Scan for the cell matching the given text and deliver its (X, Y) coordinate at center. 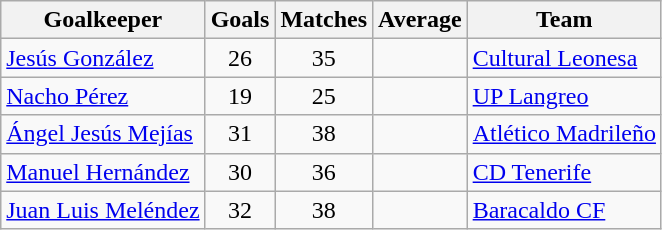
26 (240, 58)
Jesús González (103, 58)
Atlético Madrileño (564, 134)
Manuel Hernández (103, 172)
Baracaldo CF (564, 210)
32 (240, 210)
35 (324, 58)
UP Langreo (564, 96)
Juan Luis Meléndez (103, 210)
30 (240, 172)
Ángel Jesús Mejías (103, 134)
Team (564, 20)
Nacho Pérez (103, 96)
Matches (324, 20)
19 (240, 96)
36 (324, 172)
Goals (240, 20)
25 (324, 96)
Average (420, 20)
Cultural Leonesa (564, 58)
CD Tenerife (564, 172)
Goalkeeper (103, 20)
31 (240, 134)
